Provide the (x, y) coordinate of the cell's center where the given text is located.  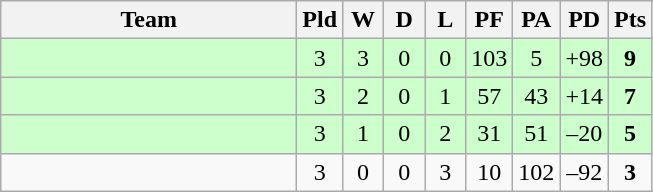
7 (630, 96)
W (364, 20)
31 (490, 134)
Pts (630, 20)
L (446, 20)
PF (490, 20)
10 (490, 172)
+98 (584, 58)
+14 (584, 96)
9 (630, 58)
Team (149, 20)
PD (584, 20)
–92 (584, 172)
57 (490, 96)
102 (536, 172)
51 (536, 134)
D (404, 20)
103 (490, 58)
–20 (584, 134)
43 (536, 96)
Pld (320, 20)
PA (536, 20)
